From the cell containing the given text, extract its center point as (X, Y) coordinate. 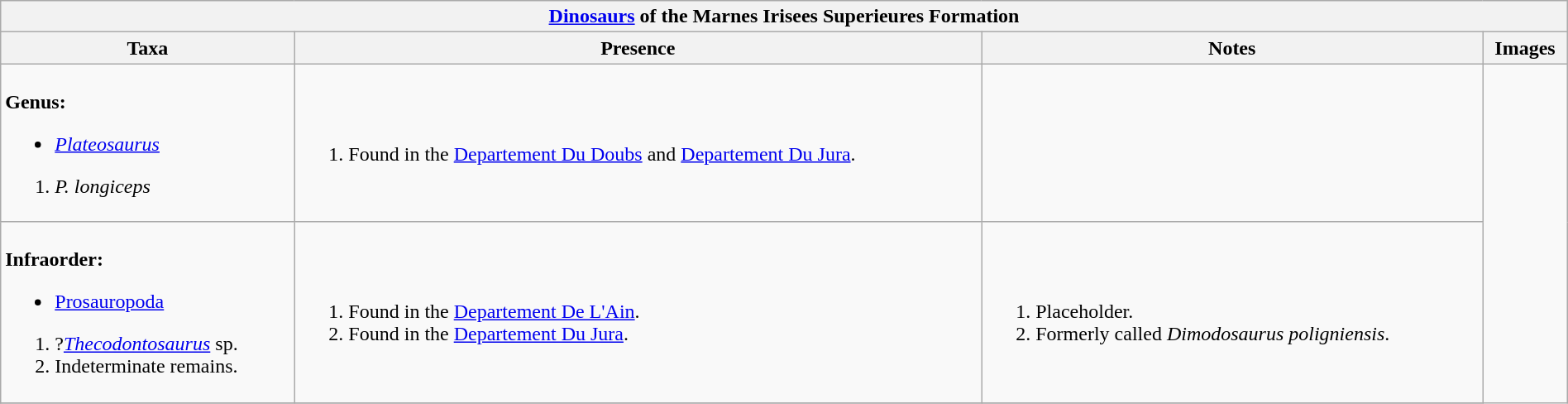
Images (1525, 48)
Infraorder:Prosauropoda?Thecodontosaurus sp.Indeterminate remains. (147, 312)
Found in the Departement De L'Ain.Found in the Departement Du Jura. (638, 312)
Found in the Departement Du Doubs and Departement Du Jura. (638, 142)
Presence (638, 48)
Genus:PlateosaurusP. longiceps (147, 142)
Notes (1232, 48)
Placeholder.Formerly called Dimodosaurus poligniensis. (1232, 312)
Taxa (147, 48)
Dinosaurs of the Marnes Irisees Superieures Formation (784, 17)
